Locate the cell with the specified text and output its [X, Y] center coordinate. 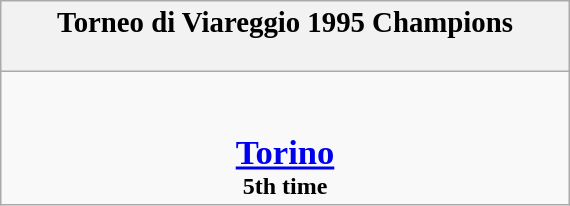
Torneo di Viareggio 1995 Champions [284, 36]
Torino5th time [284, 138]
